Identify which cell holds the provided text, then report its [x, y] central coordinate. 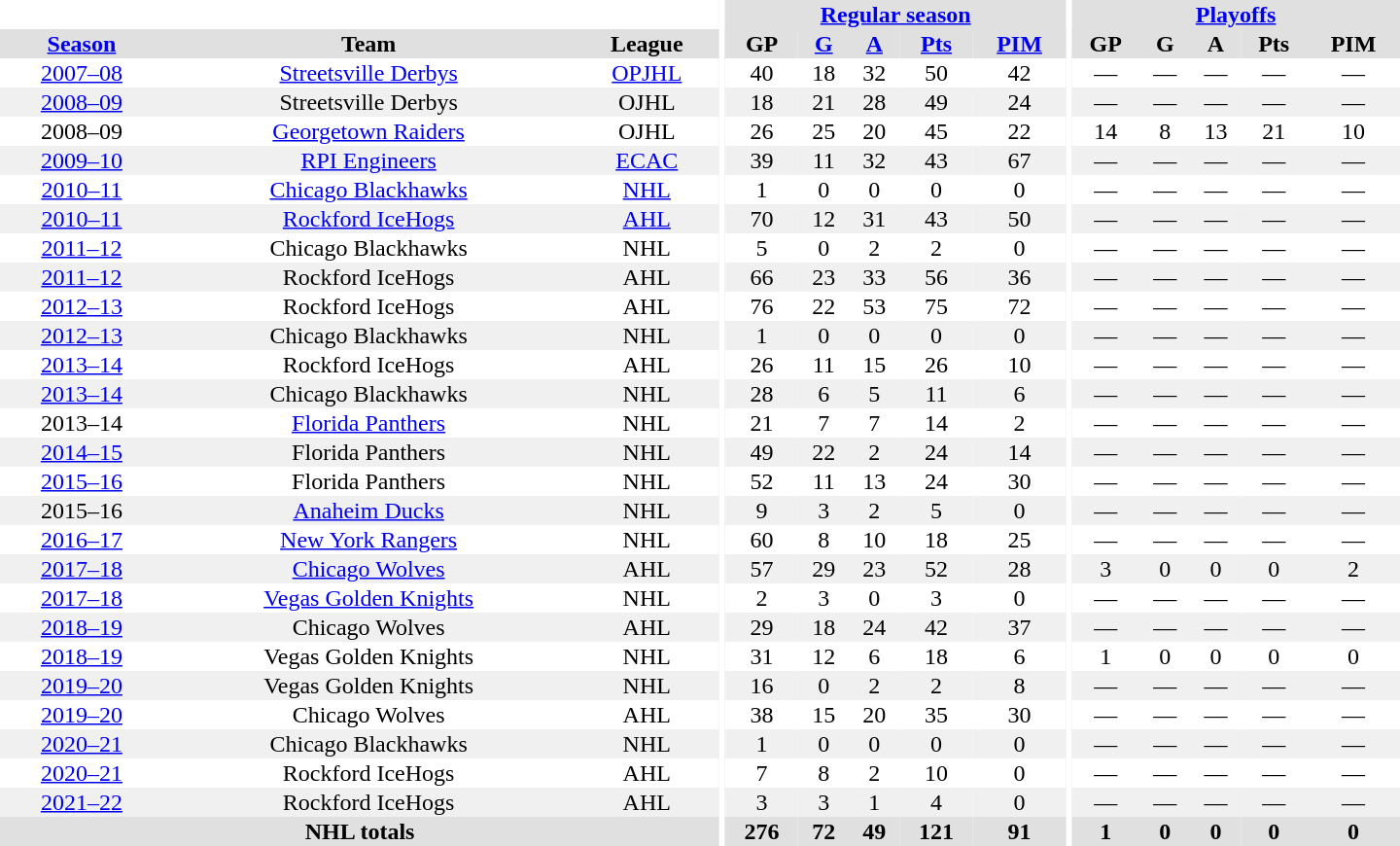
2009–10 [82, 160]
91 [1020, 831]
Georgetown Raiders [369, 131]
2007–08 [82, 73]
Playoffs [1236, 15]
76 [762, 306]
2016–17 [82, 540]
2014–15 [82, 452]
RPI Engineers [369, 160]
Season [82, 44]
OPJHL [647, 73]
70 [762, 219]
40 [762, 73]
37 [1020, 627]
57 [762, 569]
Team [369, 44]
2021–22 [82, 802]
67 [1020, 160]
9 [762, 511]
60 [762, 540]
33 [874, 277]
Anaheim Ducks [369, 511]
16 [762, 686]
53 [874, 306]
45 [935, 131]
New York Rangers [369, 540]
38 [762, 715]
56 [935, 277]
Regular season [895, 15]
League [647, 44]
35 [935, 715]
39 [762, 160]
ECAC [647, 160]
4 [935, 802]
NHL totals [360, 831]
36 [1020, 277]
276 [762, 831]
66 [762, 277]
75 [935, 306]
121 [935, 831]
